Return the (X, Y) coordinate for the center point of the cell that contains the specified text.  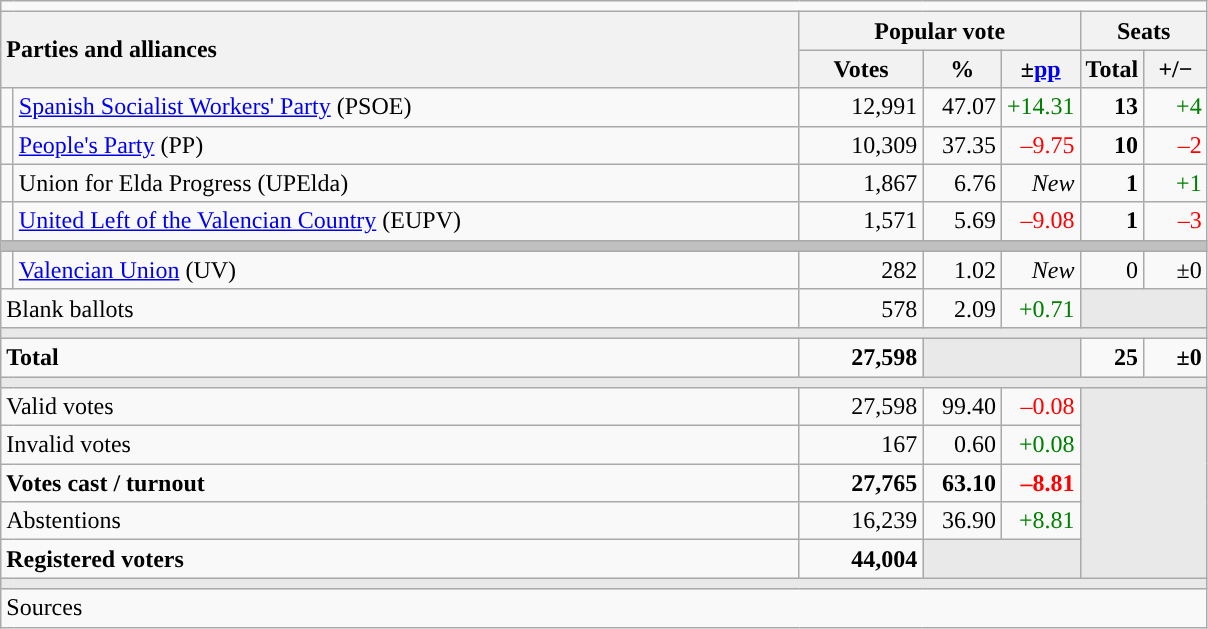
1,867 (861, 183)
Votes cast / turnout (400, 483)
99.40 (962, 407)
Blank ballots (400, 308)
578 (861, 308)
44,004 (861, 559)
–9.75 (1040, 145)
2.09 (962, 308)
Abstentions (400, 521)
282 (861, 270)
+/− (1176, 69)
5.69 (962, 221)
Sources (604, 608)
+0.71 (1040, 308)
–9.08 (1040, 221)
10 (1112, 145)
+4 (1176, 107)
% (962, 69)
167 (861, 445)
Valencian Union (UV) (406, 270)
Votes (861, 69)
Popular vote (940, 31)
United Left of the Valencian Country (EUPV) (406, 221)
Spanish Socialist Workers' Party (PSOE) (406, 107)
–2 (1176, 145)
+14.31 (1040, 107)
63.10 (962, 483)
Registered voters (400, 559)
Union for Elda Progress (UPElda) (406, 183)
Parties and alliances (400, 50)
10,309 (861, 145)
+1 (1176, 183)
47.07 (962, 107)
16,239 (861, 521)
0 (1112, 270)
13 (1112, 107)
±pp (1040, 69)
1,571 (861, 221)
6.76 (962, 183)
–3 (1176, 221)
27,765 (861, 483)
Invalid votes (400, 445)
0.60 (962, 445)
25 (1112, 357)
+8.81 (1040, 521)
–0.08 (1040, 407)
12,991 (861, 107)
People's Party (PP) (406, 145)
1.02 (962, 270)
Seats (1144, 31)
+0.08 (1040, 445)
37.35 (962, 145)
Valid votes (400, 407)
36.90 (962, 521)
–8.81 (1040, 483)
